Provide the [x, y] coordinate of the cell's center where the given text is located.  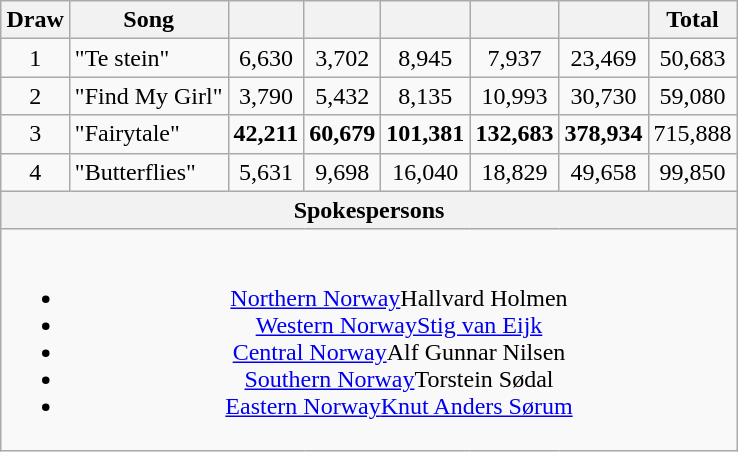
23,469 [604, 58]
18,829 [514, 172]
8,135 [426, 96]
8,945 [426, 58]
Spokespersons [369, 210]
Northern NorwayHallvard HolmenWestern NorwayStig van EijkCentral NorwayAlf Gunnar NilsenSouthern NorwayTorstein SødalEastern NorwayKnut Anders Sørum [369, 340]
60,679 [342, 134]
715,888 [692, 134]
Draw [35, 20]
"Butterflies" [148, 172]
"Fairytale" [148, 134]
5,432 [342, 96]
50,683 [692, 58]
Total [692, 20]
9,698 [342, 172]
Song [148, 20]
16,040 [426, 172]
378,934 [604, 134]
10,993 [514, 96]
101,381 [426, 134]
5,631 [266, 172]
"Find My Girl" [148, 96]
132,683 [514, 134]
2 [35, 96]
4 [35, 172]
"Te stein" [148, 58]
6,630 [266, 58]
1 [35, 58]
42,211 [266, 134]
30,730 [604, 96]
59,080 [692, 96]
3,790 [266, 96]
3,702 [342, 58]
99,850 [692, 172]
7,937 [514, 58]
3 [35, 134]
49,658 [604, 172]
